Pinpoint the cell where the given text exists, returning its (x, y) midpoint coordinate. 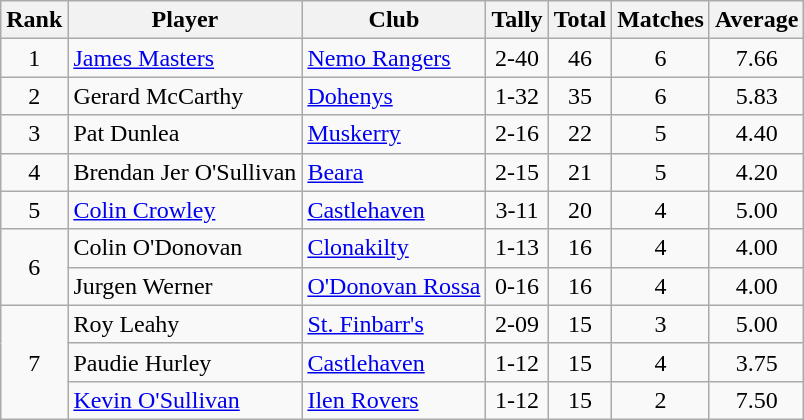
Clonakilty (394, 248)
Average (756, 20)
Kevin O'Sullivan (185, 400)
Muskerry (394, 134)
O'Donovan Rossa (394, 286)
22 (580, 134)
46 (580, 58)
2-15 (517, 172)
Beara (394, 172)
Paudie Hurley (185, 362)
Dohenys (394, 96)
1-13 (517, 248)
Pat Dunlea (185, 134)
Rank (34, 20)
3-11 (517, 210)
Colin O'Donovan (185, 248)
Club (394, 20)
Gerard McCarthy (185, 96)
3.75 (756, 362)
Ilen Rovers (394, 400)
Player (185, 20)
0-16 (517, 286)
2-16 (517, 134)
7.66 (756, 58)
Brendan Jer O'Sullivan (185, 172)
Tally (517, 20)
20 (580, 210)
5.83 (756, 96)
James Masters (185, 58)
Roy Leahy (185, 324)
2-40 (517, 58)
1 (34, 58)
Matches (661, 20)
2-09 (517, 324)
4.40 (756, 134)
Nemo Rangers (394, 58)
7 (34, 362)
Jurgen Werner (185, 286)
Total (580, 20)
1-32 (517, 96)
4.20 (756, 172)
Colin Crowley (185, 210)
7.50 (756, 400)
St. Finbarr's (394, 324)
35 (580, 96)
21 (580, 172)
